Locate the cell with the specified text and output its [x, y] center coordinate. 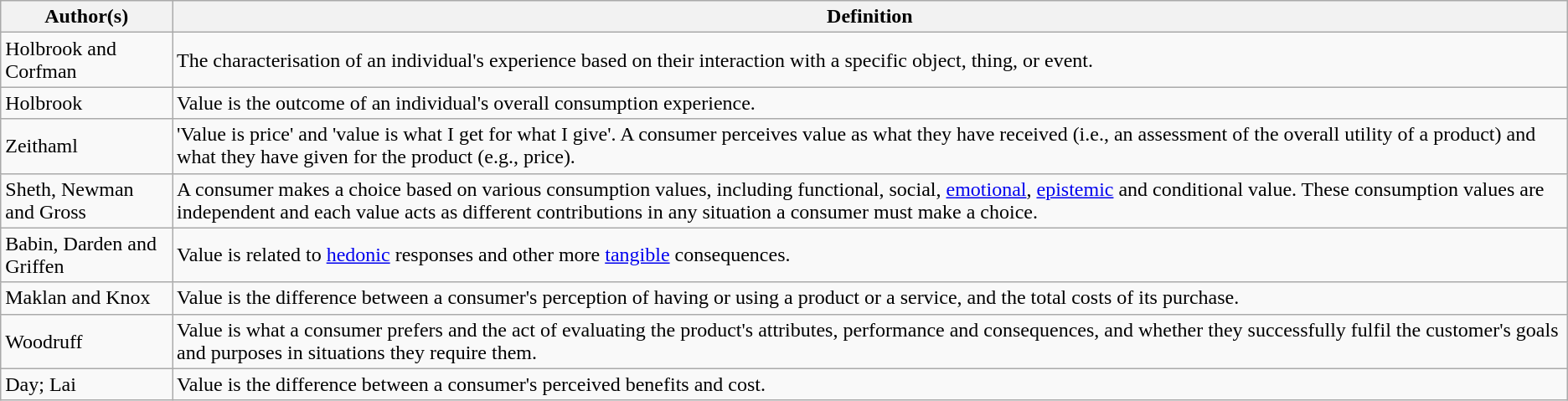
Value is the outcome of an individual's overall consumption experience. [870, 103]
Babin, Darden and Griffen [87, 254]
Holbrook and Corfman [87, 60]
Holbrook [87, 103]
Value is the difference between a consumer's perceived benefits and cost. [870, 384]
Day; Lai [87, 384]
Value is the difference between a consumer's perception of having or using a product or a service, and the total costs of its purchase. [870, 298]
Author(s) [87, 17]
The characterisation of an individual's experience based on their interaction with a specific object, thing, or event. [870, 60]
Maklan and Knox [87, 298]
Sheth, Newman and Gross [87, 201]
Woodruff [87, 342]
Value is related to hedonic responses and other more tangible consequences. [870, 254]
Definition [870, 17]
Zeithaml [87, 146]
